Return the (x, y) coordinate for the center point of the cell that contains the specified text.  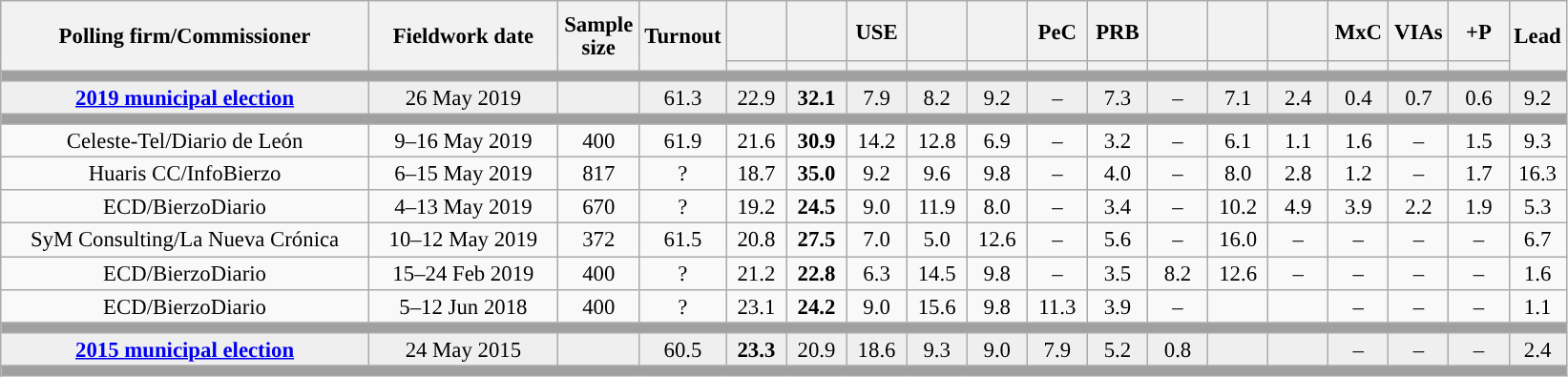
PRB (1117, 31)
10–12 May 2019 (463, 241)
2019 municipal election (185, 97)
32.1 (817, 97)
30.9 (817, 141)
12.8 (937, 141)
Huaris CC/InfoBierzo (185, 174)
6–15 May 2019 (463, 174)
20.8 (756, 241)
5–12 Jun 2018 (463, 305)
2.8 (1298, 174)
0.6 (1479, 97)
Polling firm/Commissioner (185, 36)
3.5 (1117, 273)
15.6 (937, 305)
2.2 (1418, 208)
11.9 (937, 208)
SyM Consulting/La Nueva Crónica (185, 241)
1.7 (1479, 174)
24.2 (817, 305)
6.7 (1537, 241)
6.9 (996, 141)
26 May 2019 (463, 97)
0.4 (1359, 97)
MxC (1359, 31)
24.5 (817, 208)
21.2 (756, 273)
670 (598, 208)
7.3 (1117, 97)
Sample size (598, 36)
24 May 2015 (463, 349)
10.2 (1239, 208)
Fieldwork date (463, 36)
18.7 (756, 174)
9–16 May 2019 (463, 141)
372 (598, 241)
20.9 (817, 349)
1.2 (1359, 174)
4.0 (1117, 174)
23.3 (756, 349)
19.2 (756, 208)
7.1 (1239, 97)
0.7 (1418, 97)
11.3 (1057, 305)
+P (1479, 31)
61.9 (683, 141)
6.1 (1239, 141)
5.6 (1117, 241)
0.8 (1178, 349)
VIAs (1418, 31)
7.0 (876, 241)
60.5 (683, 349)
Turnout (683, 36)
3.4 (1117, 208)
817 (598, 174)
21.6 (756, 141)
3.2 (1117, 141)
27.5 (817, 241)
5.0 (937, 241)
23.1 (756, 305)
9.6 (937, 174)
16.0 (1239, 241)
22.8 (817, 273)
Lead (1537, 36)
PeC (1057, 31)
4.9 (1298, 208)
35.0 (817, 174)
14.5 (937, 273)
15–24 Feb 2019 (463, 273)
Celeste-Tel/Diario de León (185, 141)
USE (876, 31)
61.5 (683, 241)
18.6 (876, 349)
6.3 (876, 273)
22.9 (756, 97)
2015 municipal election (185, 349)
16.3 (1537, 174)
1.9 (1479, 208)
14.2 (876, 141)
61.3 (683, 97)
1.5 (1479, 141)
5.3 (1537, 208)
5.2 (1117, 349)
4–13 May 2019 (463, 208)
